For the text-containing cell, return its midpoint in (x, y) coordinate format. 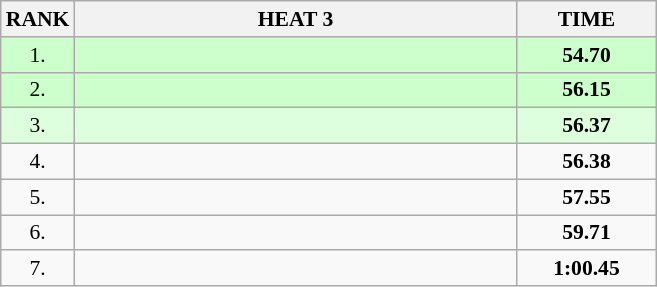
5. (38, 197)
1. (38, 55)
6. (38, 233)
HEAT 3 (295, 19)
56.15 (587, 90)
54.70 (587, 55)
2. (38, 90)
59.71 (587, 233)
3. (38, 126)
TIME (587, 19)
4. (38, 162)
56.38 (587, 162)
1:00.45 (587, 269)
7. (38, 269)
57.55 (587, 197)
RANK (38, 19)
56.37 (587, 126)
